Locate the cell with the specified text and output its (x, y) center coordinate. 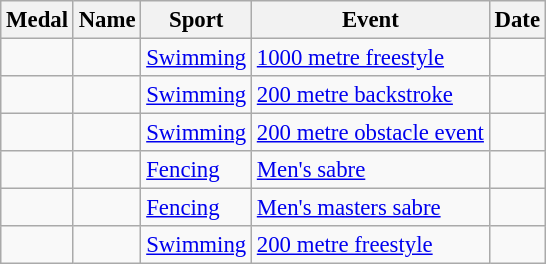
200 metre backstroke (371, 95)
200 metre obstacle event (371, 133)
Sport (196, 20)
Date (517, 20)
1000 metre freestyle (371, 58)
Medal (38, 20)
Event (371, 20)
Men's masters sabre (371, 208)
Name (107, 20)
Men's sabre (371, 170)
200 metre freestyle (371, 245)
